Find where the given text appears and provide that cell's center as [X, Y] coordinate. 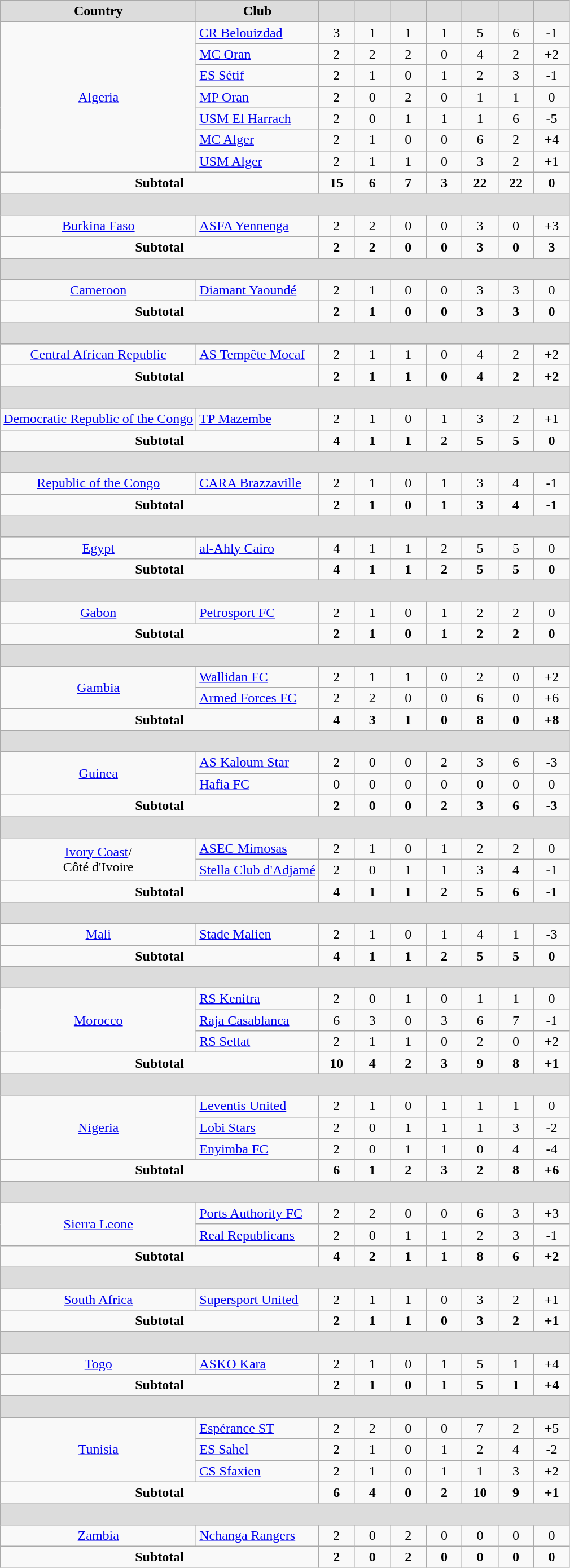
TP Mazembe [257, 419]
Nigeria [98, 1127]
Lobi Stars [257, 1127]
ASKO Kara [257, 1364]
Nchanga Rangers [257, 1535]
-4 [552, 1149]
Democratic Republic of the Congo [98, 419]
Leventis United [257, 1106]
Enyimba FC [257, 1149]
MC Alger [257, 140]
Wallidan FC [257, 677]
Real Republicans [257, 1235]
AS Kaloum Star [257, 763]
Mali [98, 934]
ASFA Yennenga [257, 226]
Stella Club d'Adjamé [257, 870]
+8 [552, 720]
ES Sétif [257, 76]
Hafia FC [257, 784]
Diamant Yaoundé [257, 290]
Cameroon [98, 290]
Armed Forces FC [257, 698]
ASEC Mimosas [257, 848]
South Africa [98, 1299]
Morocco [98, 1020]
CR Belouizdad [257, 33]
Petrosport FC [257, 612]
Togo [98, 1364]
al-Ahly Cairo [257, 548]
Gambia [98, 688]
-5 [552, 118]
Ports Authority FC [257, 1213]
Central African Republic [98, 355]
RS Kenitra [257, 999]
CS Sfaxien [257, 1471]
Guinea [98, 773]
Egypt [98, 548]
Stade Malien [257, 934]
USM El Harrach [257, 118]
15 [336, 183]
MC Oran [257, 54]
Espérance ST [257, 1428]
+5 [552, 1428]
Club [257, 11]
Raja Casablanca [257, 1020]
USM Alger [257, 161]
Republic of the Congo [98, 483]
Sierra Leone [98, 1224]
Gabon [98, 612]
RS Settat [257, 1042]
Country [98, 11]
Ivory Coast/Côté d'Ivoire [98, 859]
Tunisia [98, 1450]
ES Sahel [257, 1450]
AS Tempête Mocaf [257, 355]
MP Oran [257, 97]
Supersport United [257, 1299]
Zambia [98, 1535]
CARA Brazzaville [257, 483]
Algeria [98, 97]
Burkina Faso [98, 226]
